Return the (X, Y) coordinate for the center point of the cell that contains the specified text.  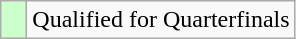
Qualified for Quarterfinals (161, 20)
